Search for the cell housing the specified text and yield its [X, Y] center coordinate. 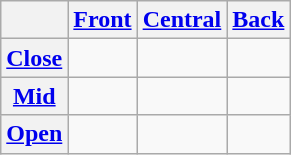
Front [102, 20]
Back [258, 20]
Mid [34, 96]
Central [182, 20]
Open [34, 134]
Close [34, 58]
